For the text-containing cell, return its midpoint in [x, y] coordinate format. 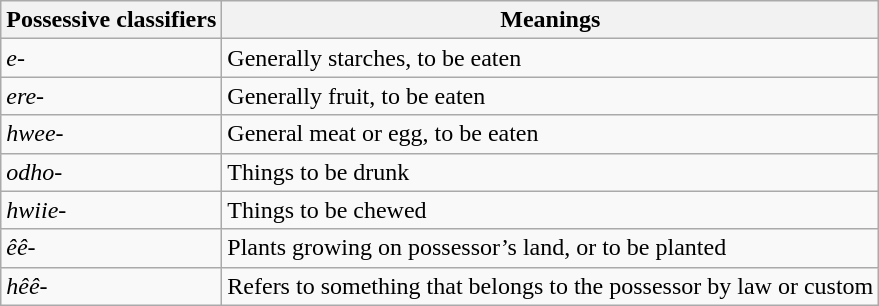
General meat or egg, to be eaten [550, 134]
e- [112, 58]
Things to be drunk [550, 172]
Generally starches, to be eaten [550, 58]
Things to be chewed [550, 210]
Generally fruit, to be eaten [550, 96]
êê- [112, 248]
Plants growing on possessor’s land, or to be planted [550, 248]
hwee- [112, 134]
hêê- [112, 286]
Possessive classifiers [112, 20]
Refers to something that belongs to the possessor by law or custom [550, 286]
ere- [112, 96]
odho- [112, 172]
hwiie- [112, 210]
Meanings [550, 20]
